For the text-containing cell, return its midpoint in (x, y) coordinate format. 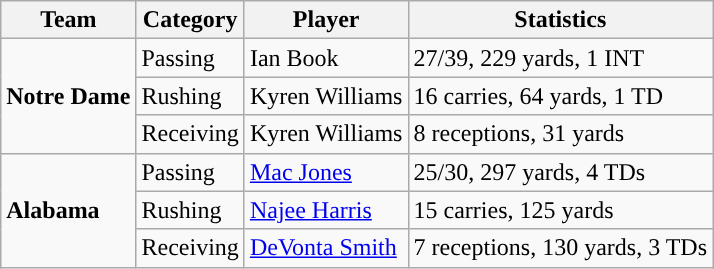
Najee Harris (326, 210)
Team (68, 20)
Category (190, 20)
25/30, 297 yards, 4 TDs (560, 172)
Alabama (68, 210)
Mac Jones (326, 172)
Ian Book (326, 58)
Player (326, 20)
15 carries, 125 yards (560, 210)
8 receptions, 31 yards (560, 134)
Statistics (560, 20)
16 carries, 64 yards, 1 TD (560, 96)
7 receptions, 130 yards, 3 TDs (560, 248)
DeVonta Smith (326, 248)
Notre Dame (68, 96)
27/39, 229 yards, 1 INT (560, 58)
